Provide the (X, Y) coordinate of the cell's center where the given text is located.  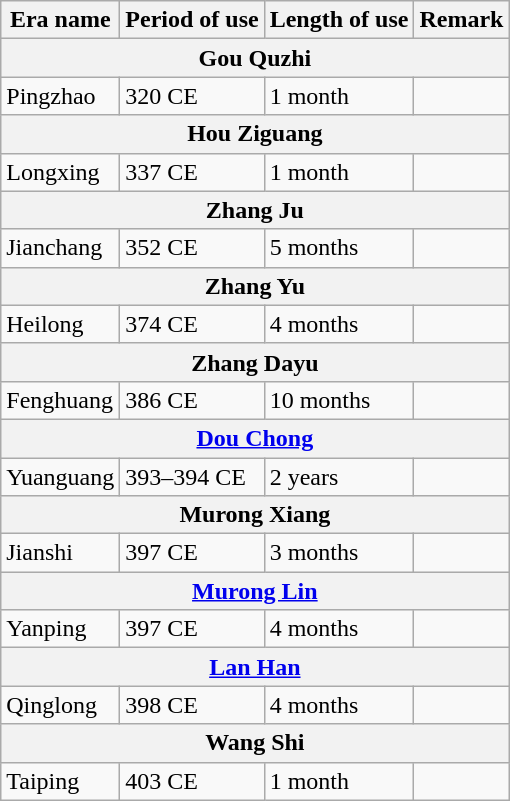
398 CE (192, 705)
Zhang Yu (255, 286)
386 CE (192, 400)
Heilong (60, 324)
10 months (339, 400)
320 CE (192, 96)
Lan Han (255, 667)
Jianchang (60, 248)
Wang Shi (255, 743)
Pingzhao (60, 96)
Taiping (60, 781)
2 years (339, 477)
Longxing (60, 172)
Zhang Dayu (255, 362)
337 CE (192, 172)
Murong Lin (255, 591)
374 CE (192, 324)
3 months (339, 553)
Qinglong (60, 705)
403 CE (192, 781)
Gou Quzhi (255, 58)
Jianshi (60, 553)
Length of use (339, 20)
Zhang Ju (255, 210)
Remark (462, 20)
Yuanguang (60, 477)
393–394 CE (192, 477)
Yanping (60, 629)
Period of use (192, 20)
Murong Xiang (255, 515)
Era name (60, 20)
Fenghuang (60, 400)
Hou Ziguang (255, 134)
352 CE (192, 248)
Dou Chong (255, 438)
5 months (339, 248)
